Identify which cell holds the provided text, then report its [X, Y] central coordinate. 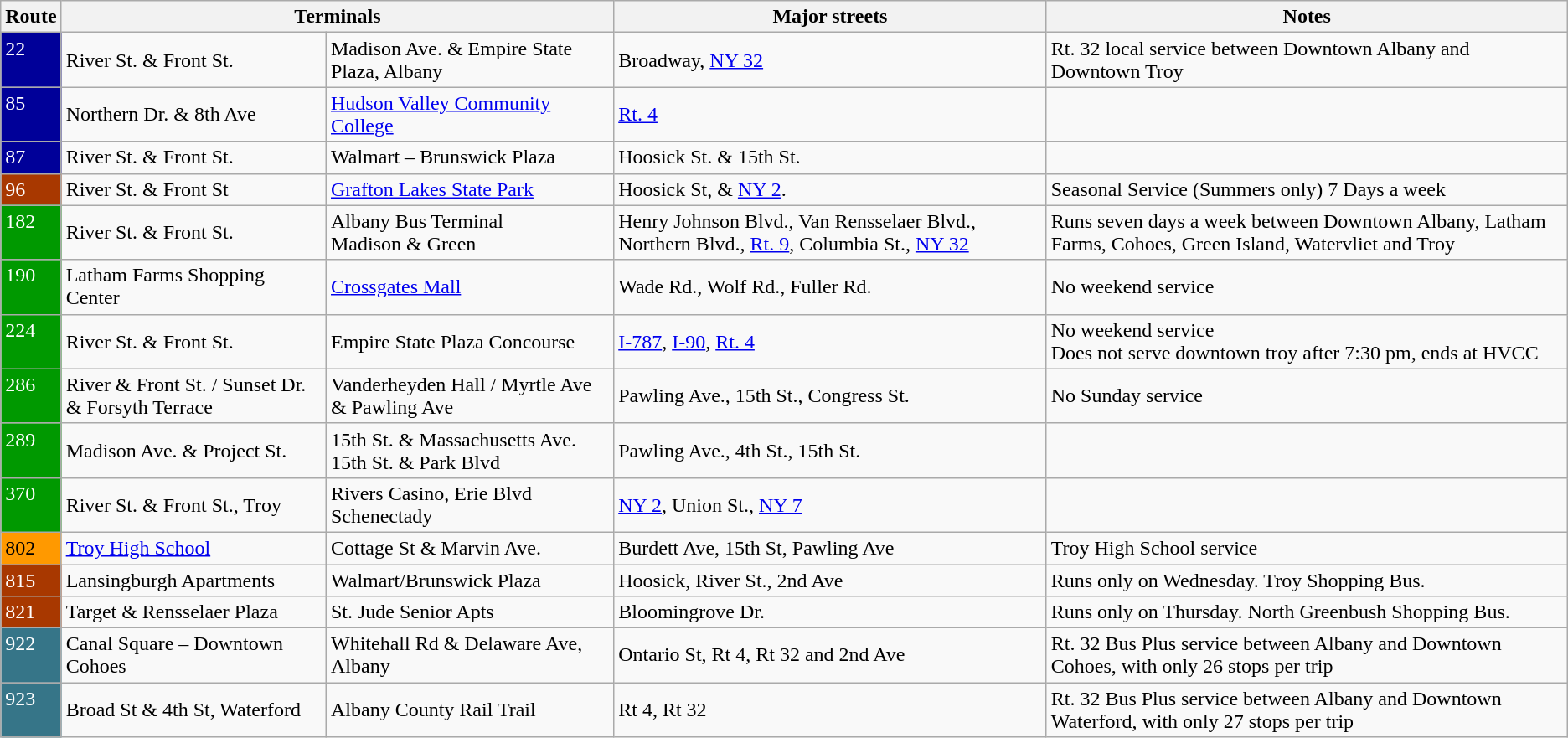
Broad St & 4th St, Waterford [193, 710]
Rivers Casino, Erie Blvd Schenectady [469, 504]
Broadway, NY 32 [830, 60]
Burdett Ave, 15th St, Pawling Ave [830, 548]
922 [31, 655]
87 [31, 157]
Runs only on Wednesday. Troy Shopping Bus. [1307, 581]
Target & Rensselaer Plaza [193, 612]
Hoosick St, & NY 2. [830, 189]
Walmart – Brunswick Plaza [469, 157]
Bloomingrove Dr. [830, 612]
Lansingburgh Apartments [193, 581]
Cottage St & Marvin Ave. [469, 548]
St. Jude Senior Apts [469, 612]
Route [31, 17]
Terminals [338, 17]
Pawling Ave., 15th St., Congress St. [830, 395]
15th St. & Massachusetts Ave.15th St. & Park Blvd [469, 451]
Rt. 32 Bus Plus service between Albany and Downtown Cohoes, with only 26 stops per trip [1307, 655]
370 [31, 504]
Walmart/Brunswick Plaza [469, 581]
River St. & Front St [193, 189]
Albany County Rail Trail [469, 710]
Madison Ave. & Project St. [193, 451]
802 [31, 548]
Henry Johnson Blvd., Van Rensselaer Blvd., Northern Blvd., Rt. 9, Columbia St., NY 32 [830, 233]
River St. & Front St., Troy [193, 504]
Wade Rd., Wolf Rd., Fuller Rd. [830, 286]
923 [31, 710]
Rt. 32 local service between Downtown Albany and Downtown Troy [1307, 60]
Hudson Valley Community College [469, 114]
Albany Bus TerminalMadison & Green [469, 233]
River & Front St. / Sunset Dr. & Forsyth Terrace [193, 395]
Pawling Ave., 4th St., 15th St. [830, 451]
Latham Farms Shopping Center [193, 286]
Major streets [830, 17]
224 [31, 342]
Seasonal Service (Summers only) 7 Days a week [1307, 189]
Vanderheyden Hall / Myrtle Ave & Pawling Ave [469, 395]
Whitehall Rd & Delaware Ave, Albany [469, 655]
Notes [1307, 17]
Rt. 32 Bus Plus service between Albany and Downtown Waterford, with only 27 stops per trip [1307, 710]
Northern Dr. & 8th Ave [193, 114]
Troy High School service [1307, 548]
Runs seven days a week between Downtown Albany, Latham Farms, Cohoes, Green Island, Watervliet and Troy [1307, 233]
85 [31, 114]
Hoosick, River St., 2nd Ave [830, 581]
286 [31, 395]
NY 2, Union St., NY 7 [830, 504]
821 [31, 612]
Troy High School [193, 548]
Rt. 4 [830, 114]
Hoosick St. & 15th St. [830, 157]
Runs only on Thursday. North Greenbush Shopping Bus. [1307, 612]
I-787, I-90, Rt. 4 [830, 342]
Crossgates Mall [469, 286]
Rt 4, Rt 32 [830, 710]
No weekend service [1307, 286]
No weekend serviceDoes not serve downtown troy after 7:30 pm, ends at HVCC [1307, 342]
No Sunday service [1307, 395]
Canal Square – Downtown Cohoes [193, 655]
182 [31, 233]
Ontario St, Rt 4, Rt 32 and 2nd Ave [830, 655]
96 [31, 189]
Madison Ave. & Empire State Plaza, Albany [469, 60]
815 [31, 581]
289 [31, 451]
Grafton Lakes State Park [469, 189]
190 [31, 286]
Empire State Plaza Concourse [469, 342]
22 [31, 60]
